Search for the cell housing the specified text and yield its (x, y) center coordinate. 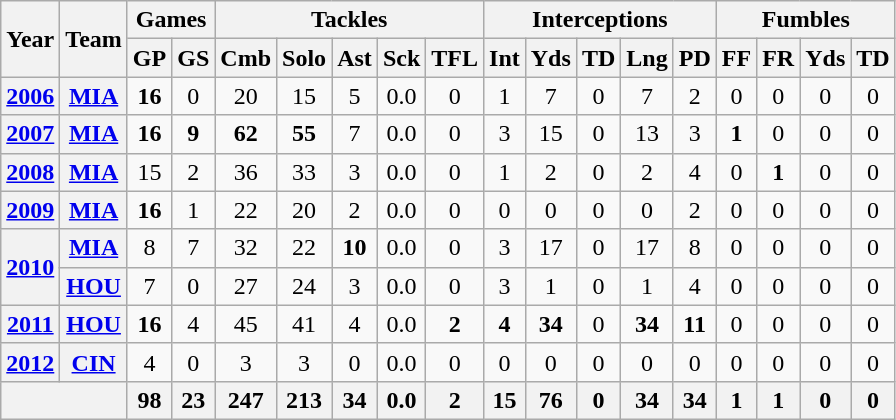
Int (505, 58)
2008 (30, 172)
13 (647, 134)
Interceptions (600, 20)
Lng (647, 58)
23 (194, 400)
24 (304, 286)
2007 (30, 134)
PD (694, 58)
32 (246, 248)
TFL (455, 58)
98 (149, 400)
Sck (401, 58)
Solo (304, 58)
11 (694, 324)
GS (194, 58)
10 (355, 248)
55 (304, 134)
Tackles (350, 20)
2011 (30, 324)
2010 (30, 267)
FR (778, 58)
76 (550, 400)
Games (170, 20)
45 (246, 324)
27 (246, 286)
5 (355, 96)
41 (304, 324)
Year (30, 39)
2009 (30, 210)
Cmb (246, 58)
62 (246, 134)
36 (246, 172)
2012 (30, 362)
Team (94, 39)
9 (194, 134)
FF (736, 58)
Ast (355, 58)
GP (149, 58)
2006 (30, 96)
CIN (94, 362)
33 (304, 172)
213 (304, 400)
Fumbles (806, 20)
247 (246, 400)
